For the text-containing cell, return its midpoint in (x, y) coordinate format. 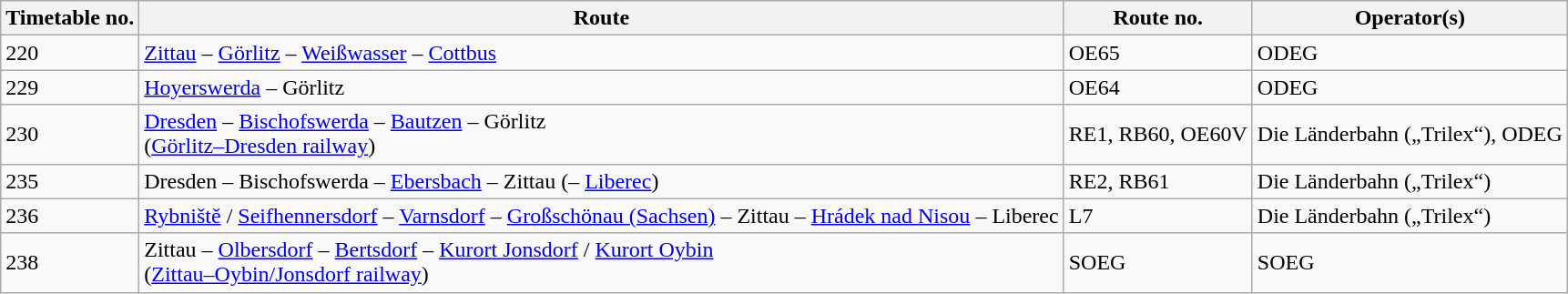
RE1, RB60, OE60V (1158, 135)
Route (601, 18)
Zittau – Olbersdorf – Bertsdorf – Kurort Jonsdorf / Kurort Oybin (Zittau–Oybin/Jonsdorf railway) (601, 262)
L7 (1158, 216)
229 (70, 87)
Dresden – Bischofswerda – Ebersbach – Zittau (– Liberec) (601, 181)
Die Länderbahn („Trilex“), ODEG (1410, 135)
235 (70, 181)
OE64 (1158, 87)
Operator(s) (1410, 18)
Rybniště / Seifhennersdorf – Varnsdorf – Großschönau (Sachsen) – Zittau – Hrádek nad Nisou – Liberec (601, 216)
RE2, RB61 (1158, 181)
Hoyerswerda – Görlitz (601, 87)
Route no. (1158, 18)
236 (70, 216)
230 (70, 135)
220 (70, 53)
OE65 (1158, 53)
Timetable no. (70, 18)
Dresden – Bischofswerda – Bautzen – Görlitz (Görlitz–Dresden railway) (601, 135)
238 (70, 262)
Zittau – Görlitz – Weißwasser – Cottbus (601, 53)
